Locate the cell with the specified text and output its (X, Y) center coordinate. 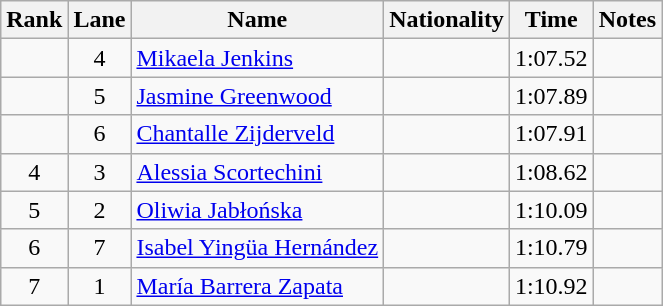
Jasmine Greenwood (258, 96)
1:10.92 (551, 286)
1:10.79 (551, 248)
1:07.52 (551, 58)
Lane (100, 20)
1:10.09 (551, 210)
Notes (627, 20)
Mikaela Jenkins (258, 58)
Alessia Scortechini (258, 172)
1:07.89 (551, 96)
Isabel Yingüa Hernández (258, 248)
2 (100, 210)
Oliwia Jabłońska (258, 210)
Time (551, 20)
Name (258, 20)
Chantalle Zijderveld (258, 134)
1:07.91 (551, 134)
1:08.62 (551, 172)
3 (100, 172)
Rank (34, 20)
Nationality (447, 20)
1 (100, 286)
María Barrera Zapata (258, 286)
